Pinpoint the cell where the given text exists, returning its (x, y) midpoint coordinate. 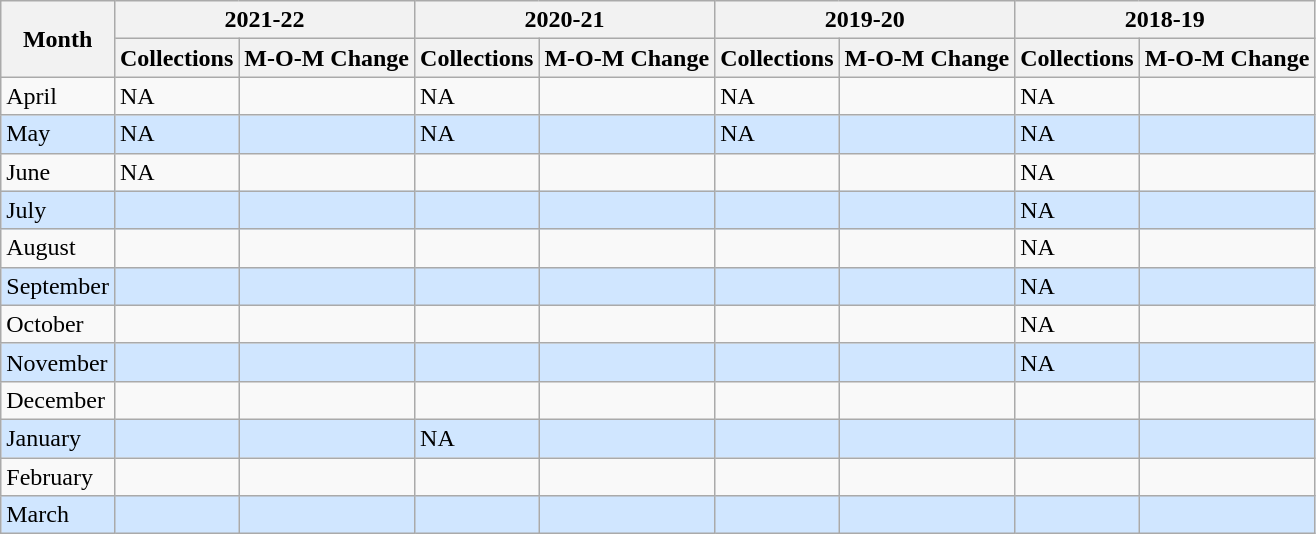
February (58, 477)
2021-22 (264, 20)
July (58, 210)
Month (58, 39)
March (58, 515)
2019-20 (865, 20)
January (58, 438)
September (58, 286)
April (58, 96)
June (58, 172)
November (58, 362)
August (58, 248)
May (58, 134)
October (58, 324)
December (58, 400)
2020-21 (565, 20)
2018-19 (1165, 20)
